Pinpoint the cell where the given text exists, returning its [x, y] midpoint coordinate. 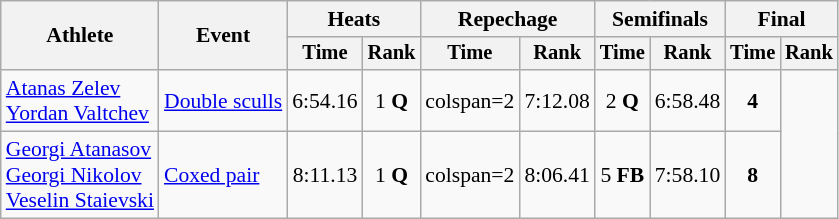
8:11.13 [324, 176]
Semifinals [660, 19]
Final [781, 19]
8 [752, 176]
7:12.08 [556, 100]
Atanas ZelevYordan Valtchev [80, 100]
6:58.48 [688, 100]
6:54.16 [324, 100]
Georgi AtanasovGeorgi NikolovVeselin Staievski [80, 176]
Heats [354, 19]
7:58.10 [688, 176]
4 [752, 100]
Double sculls [223, 100]
Event [223, 36]
2 Q [622, 100]
5 FB [622, 176]
Athlete [80, 36]
Coxed pair [223, 176]
8:06.41 [556, 176]
Repechage [508, 19]
